Identify which cell holds the provided text, then report its (X, Y) central coordinate. 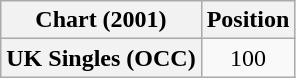
Chart (2001) (101, 20)
UK Singles (OCC) (101, 58)
Position (248, 20)
100 (248, 58)
